From the cell containing the given text, extract its center point as [x, y] coordinate. 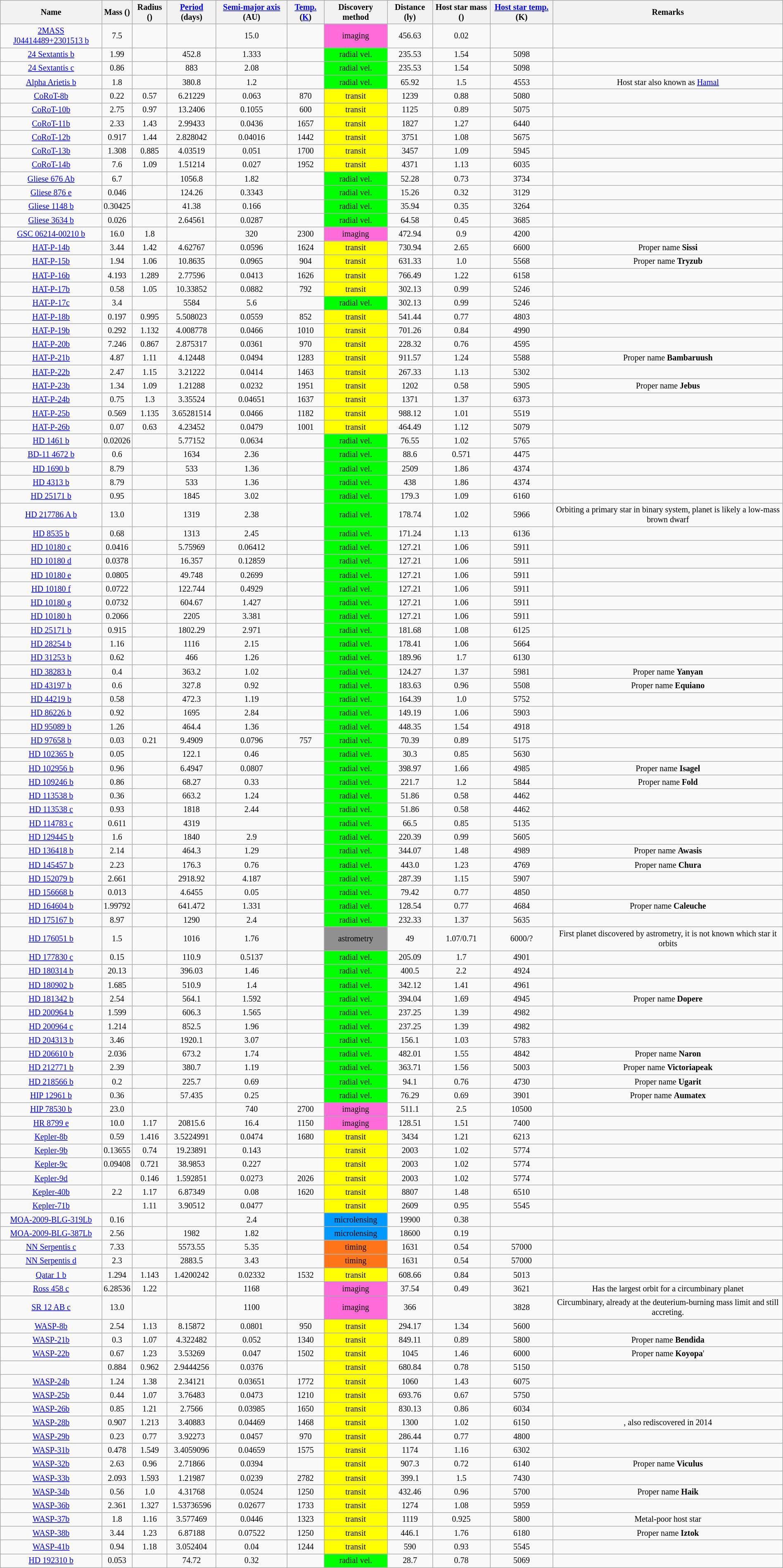
1319 [192, 515]
15.0 [252, 36]
5981 [522, 671]
320 [252, 234]
164.39 [410, 699]
1626 [306, 276]
0.0479 [252, 427]
4.87 [117, 358]
4.12448 [192, 358]
4319 [192, 823]
363.2 [192, 671]
2.971 [252, 630]
456.63 [410, 36]
1.289 [149, 276]
988.12 [410, 414]
0.0732 [117, 603]
5765 [522, 441]
178.41 [410, 644]
179.3 [410, 496]
10500 [522, 1109]
1.03 [461, 1040]
183.63 [410, 685]
HD 109246 b [51, 782]
5630 [522, 755]
641.472 [192, 907]
0.925 [461, 1519]
327.8 [192, 685]
3.4 [117, 303]
5635 [522, 920]
0.4 [117, 671]
7.5 [117, 36]
1202 [410, 386]
730.94 [410, 248]
Radius () [149, 12]
1.66 [461, 768]
Gliese 3634 b [51, 220]
Circumbinary, already at the deuterium-burning mass limit and still accreting. [668, 1307]
0.0378 [117, 561]
Proper name Chura [668, 865]
0.04 [252, 1547]
189.96 [410, 658]
0.013 [117, 893]
HD 10180 f [51, 589]
HIP 78530 b [51, 1109]
4985 [522, 768]
221.7 [410, 782]
911.57 [410, 358]
4.03519 [192, 151]
1818 [192, 810]
0.0376 [252, 1367]
0.027 [252, 165]
0.995 [149, 317]
907.3 [410, 1464]
0.907 [117, 1423]
Gliese 1148 b [51, 206]
5175 [522, 741]
2.38 [252, 515]
1.565 [252, 1013]
1.12 [461, 427]
HAT-P-22b [51, 372]
0.97 [149, 110]
0.0239 [252, 1478]
0.0477 [252, 1206]
HD 180902 b [51, 985]
3.43 [252, 1261]
Remarks [668, 12]
5844 [522, 782]
HD 152079 b [51, 879]
4.31768 [192, 1492]
WASP-41b [51, 1547]
HAT-P-21b [51, 358]
2.47 [117, 372]
HD 176051 b [51, 939]
400.5 [410, 971]
1772 [306, 1381]
0.07522 [252, 1533]
1274 [410, 1505]
1.42 [149, 248]
3129 [522, 192]
0.03651 [252, 1381]
3.4059096 [192, 1451]
870 [306, 96]
HD 217786 A b [51, 515]
HD 156668 b [51, 893]
1.135 [149, 414]
HAT-P-26b [51, 427]
1.01 [461, 414]
3.577469 [192, 1519]
464.3 [192, 851]
3.90512 [192, 1206]
0.02026 [117, 441]
0.063 [252, 96]
astrometry [356, 939]
2509 [410, 469]
0.25 [252, 1096]
1.38 [149, 1381]
4842 [522, 1054]
3457 [410, 151]
0.0634 [252, 441]
448.35 [410, 727]
GSC 06214-00210 b [51, 234]
0.721 [149, 1164]
2.63 [117, 1464]
HD 129445 b [51, 837]
3.07 [252, 1040]
1.308 [117, 151]
0.04651 [252, 400]
Proper name Bendida [668, 1340]
4850 [522, 893]
1982 [192, 1234]
1116 [192, 644]
Proper name Viculus [668, 1464]
6160 [522, 496]
4961 [522, 985]
0.4929 [252, 589]
Proper name Awasis [668, 851]
4200 [522, 234]
0.0446 [252, 1519]
6600 [522, 248]
1.21288 [192, 386]
Host star temp. (K) [522, 12]
0.2699 [252, 575]
2.64561 [192, 220]
15.26 [410, 192]
HD 95089 b [51, 727]
74.72 [192, 1561]
0.197 [117, 317]
2700 [306, 1109]
0.9 [461, 234]
0.611 [117, 823]
4.6455 [192, 893]
464.4 [192, 727]
2.15 [252, 644]
128.51 [410, 1123]
1056.8 [192, 179]
0.19 [461, 1234]
1.333 [252, 54]
0.72 [461, 1464]
64.58 [410, 220]
HD 200964 c [51, 1026]
1244 [306, 1547]
286.44 [410, 1437]
First planet discovered by astrometry, it is not known which star it orbits [668, 939]
0.09408 [117, 1164]
757 [306, 741]
6035 [522, 165]
510.9 [192, 985]
52.28 [410, 179]
Has the largest orbit for a circumbinary planet [668, 1289]
124.26 [192, 192]
1.685 [117, 985]
Proper name Koyopa' [668, 1354]
2026 [306, 1178]
472.94 [410, 234]
3685 [522, 220]
4924 [522, 971]
Host star mass () [461, 12]
1313 [192, 533]
HD 10180 c [51, 547]
3.052404 [192, 1547]
0.07 [117, 427]
2.99433 [192, 124]
0.59 [117, 1137]
WASP-8b [51, 1326]
65.92 [410, 83]
5135 [522, 823]
76.55 [410, 441]
740 [252, 1109]
19.23891 [192, 1151]
1.18 [149, 1547]
WASP-21b [51, 1340]
0.915 [117, 630]
HD 204313 b [51, 1040]
HD 31253 b [51, 658]
6150 [522, 1423]
HAT-P-25b [51, 414]
0.0805 [117, 575]
0.94 [117, 1547]
849.11 [410, 1340]
66.5 [410, 823]
HD 43197 b [51, 685]
CoRoT-10b [51, 110]
0.052 [252, 1340]
WASP-38b [51, 1533]
2.75 [117, 110]
394.04 [410, 999]
4595 [522, 344]
4684 [522, 907]
3.76483 [192, 1395]
HD 218566 b [51, 1082]
950 [306, 1326]
0.867 [149, 344]
600 [306, 110]
0.0559 [252, 317]
5.508023 [192, 317]
2.45 [252, 533]
79.42 [410, 893]
1371 [410, 400]
6510 [522, 1192]
5080 [522, 96]
122.1 [192, 755]
1.214 [117, 1026]
3.92273 [192, 1437]
WASP-36b [51, 1505]
1952 [306, 165]
2.661 [117, 879]
3434 [410, 1137]
606.3 [192, 1013]
2300 [306, 234]
693.76 [410, 1395]
1.3 [149, 400]
WASP-31b [51, 1451]
24 Sextantis c [51, 69]
0.33 [252, 782]
HAT-P-18b [51, 317]
4730 [522, 1082]
0.0473 [252, 1395]
38.9853 [192, 1164]
2.3 [117, 1261]
1119 [410, 1519]
0.0287 [252, 220]
HD 10180 e [51, 575]
0.2066 [117, 617]
0.0273 [252, 1178]
49 [410, 939]
2205 [192, 617]
452.8 [192, 54]
0.0394 [252, 1464]
1920.1 [192, 1040]
0.08 [252, 1192]
HD 113538 b [51, 796]
HD 10180 h [51, 617]
1.592 [252, 999]
WASP-37b [51, 1519]
Proper name Aumatex [668, 1096]
HD 97658 b [51, 741]
363.71 [410, 1068]
225.7 [192, 1082]
6000/? [522, 939]
5600 [522, 1326]
2918.92 [192, 879]
1045 [410, 1354]
4.62767 [192, 248]
WASP-33b [51, 1478]
23.0 [117, 1109]
0.0474 [252, 1137]
2.65 [461, 248]
19900 [410, 1220]
Temp. (K) [306, 12]
701.26 [410, 330]
0.917 [117, 137]
1.416 [149, 1137]
398.97 [410, 768]
Proper name Tryzub [668, 262]
1283 [306, 358]
0.0882 [252, 289]
HD 181342 b [51, 999]
HR 8799 e [51, 1123]
564.1 [192, 999]
Proper name Naron [668, 1054]
0.143 [252, 1151]
680.84 [410, 1367]
5508 [522, 685]
Orbiting a primary star in binary system, planet is likely a low-mass brown dwarf [668, 515]
2.23 [117, 865]
0.047 [252, 1354]
6.87188 [192, 1533]
16.0 [117, 234]
1468 [306, 1423]
1323 [306, 1519]
WASP-24b [51, 1381]
1502 [306, 1354]
7400 [522, 1123]
49.748 [192, 575]
344.07 [410, 851]
0.04016 [252, 137]
HD 10180 d [51, 561]
HD 136418 b [51, 851]
1637 [306, 400]
Period (days) [192, 12]
0.46 [252, 755]
1802.29 [192, 630]
1.44 [149, 137]
HAT-P-15b [51, 262]
2.39 [117, 1068]
5966 [522, 515]
7.33 [117, 1248]
5013 [522, 1275]
178.74 [410, 515]
2.361 [117, 1505]
1290 [192, 920]
24 Sextantis b [51, 54]
Mass () [117, 12]
0.56 [117, 1492]
904 [306, 262]
1001 [306, 427]
220.39 [410, 837]
6.28536 [117, 1289]
366 [410, 1307]
1.592851 [192, 1178]
590 [410, 1547]
WASP-29b [51, 1437]
HAT-P-23b [51, 386]
1.21987 [192, 1478]
1010 [306, 330]
663.2 [192, 796]
2.56 [117, 1234]
0.051 [252, 151]
Proper name Iztok [668, 1533]
4989 [522, 851]
0.227 [252, 1164]
1.6 [117, 837]
WASP-22b [51, 1354]
9.4909 [192, 741]
294.17 [410, 1326]
4.322482 [192, 1340]
1.143 [149, 1275]
1951 [306, 386]
WASP-25b [51, 1395]
3.02 [252, 496]
4371 [410, 165]
HAT-P-17b [51, 289]
232.33 [410, 920]
8.97 [117, 920]
380.7 [192, 1068]
0.962 [149, 1367]
0.23 [117, 1437]
852.5 [192, 1026]
6034 [522, 1409]
2.34121 [192, 1381]
4553 [522, 83]
3.35524 [192, 400]
Gliese 876 e [51, 192]
28.7 [410, 1561]
0.35 [461, 206]
0.15 [117, 958]
0.0413 [252, 276]
16.4 [252, 1123]
SR 12 AB c [51, 1307]
380.8 [192, 83]
20815.6 [192, 1123]
HD 1690 b [51, 469]
2782 [306, 1478]
BD-11 4672 b [51, 455]
WASP-28b [51, 1423]
HIP 12961 b [51, 1096]
0.0361 [252, 344]
HAT-P-20b [51, 344]
0.569 [117, 414]
MOA-2009-BLG-387Lb [51, 1234]
4.187 [252, 879]
3.21222 [192, 372]
0.0416 [117, 547]
HD 145457 b [51, 865]
3.381 [252, 617]
4945 [522, 999]
6130 [522, 658]
0.166 [252, 206]
37.54 [410, 1289]
HD 8535 b [51, 533]
5903 [522, 713]
Ross 458 c [51, 1289]
396.03 [192, 971]
4918 [522, 727]
1174 [410, 1451]
76.29 [410, 1096]
Proper name Dopere [668, 999]
5.6 [252, 303]
1695 [192, 713]
6.7 [117, 179]
5783 [522, 1040]
1.07/0.71 [461, 939]
41.38 [192, 206]
3.40883 [192, 1423]
464.49 [410, 427]
1060 [410, 1381]
0.49 [461, 1289]
Kepler-71b [51, 1206]
1.05 [149, 289]
CoRoT-8b [51, 96]
HD 1461 b [51, 441]
57.435 [192, 1096]
1100 [252, 1307]
0.04659 [252, 1451]
0.884 [117, 1367]
438 [410, 482]
1.99 [117, 54]
0.0965 [252, 262]
0.0801 [252, 1326]
2.7566 [192, 1409]
1.55 [461, 1054]
Kepler-8b [51, 1137]
0.44 [117, 1395]
0.046 [117, 192]
Proper name Jebus [668, 386]
6373 [522, 400]
1700 [306, 151]
0.73 [461, 179]
HD 4313 b [51, 482]
1575 [306, 1451]
HD 28254 b [51, 644]
5588 [522, 358]
766.49 [410, 276]
WASP-32b [51, 1464]
1.331 [252, 907]
Proper name Bambaruush [668, 358]
2.036 [117, 1054]
176.3 [192, 865]
2.093 [117, 1478]
1.599 [117, 1013]
0.0436 [252, 124]
4.23452 [192, 427]
HAT-P-16b [51, 276]
HD 113538 c [51, 810]
6.87349 [192, 1192]
1.94 [117, 262]
20.13 [117, 971]
6125 [522, 630]
0.2 [117, 1082]
5700 [522, 1492]
5675 [522, 137]
1.53736596 [192, 1505]
1827 [410, 124]
0.62 [117, 658]
5075 [522, 110]
1.74 [252, 1054]
446.1 [410, 1533]
2.9 [252, 837]
1.51 [461, 1123]
0.0596 [252, 248]
2MASS J04414489+2301513 b [51, 36]
2.33 [117, 124]
5584 [192, 303]
6440 [522, 124]
1532 [306, 1275]
Proper name Haik [668, 1492]
1.593 [149, 1478]
0.45 [461, 220]
Host star also known as Hamal [668, 83]
5750 [522, 1395]
1463 [306, 372]
181.68 [410, 630]
1.4 [252, 985]
Discovery method [356, 12]
0.02 [461, 36]
0.02332 [252, 1275]
2.71866 [192, 1464]
HAT-P-19b [51, 330]
5573.55 [192, 1248]
1.427 [252, 603]
6302 [522, 1451]
2883.5 [192, 1261]
1.4200242 [192, 1275]
HD 44219 b [51, 699]
Proper name Isagel [668, 768]
0.38 [461, 1220]
0.0524 [252, 1492]
0.0807 [252, 768]
1657 [306, 124]
124.27 [410, 671]
1300 [410, 1423]
7430 [522, 1478]
3.53269 [192, 1354]
0.0796 [252, 741]
5959 [522, 1505]
1650 [306, 1409]
2.9444256 [192, 1367]
1182 [306, 414]
5.77152 [192, 441]
1.41 [461, 985]
HD 114783 c [51, 823]
0.146 [149, 1178]
HD 175167 b [51, 920]
4800 [522, 1437]
4.008778 [192, 330]
1.213 [149, 1423]
0.03 [117, 741]
1.132 [149, 330]
6075 [522, 1381]
5.35 [252, 1248]
5519 [522, 414]
WASP-26b [51, 1409]
0.053 [117, 1561]
1168 [252, 1289]
0.0232 [252, 386]
604.67 [192, 603]
18600 [410, 1234]
0.30425 [117, 206]
342.12 [410, 985]
6.4947 [192, 768]
5150 [522, 1367]
3751 [410, 137]
1.69 [461, 999]
1845 [192, 496]
CoRoT-13b [51, 151]
Alpha Arietis b [51, 83]
CoRoT-11b [51, 124]
2.14 [117, 851]
1340 [306, 1340]
852 [306, 317]
0.57 [149, 96]
CoRoT-12b [51, 137]
0.04469 [252, 1423]
4901 [522, 958]
883 [192, 69]
1.27 [461, 124]
1.294 [117, 1275]
0.0457 [252, 1437]
1.96 [252, 1026]
HD 102365 b [51, 755]
0.0722 [117, 589]
Kepler-9b [51, 1151]
7.246 [117, 344]
5905 [522, 386]
Proper name Victoriapeak [668, 1068]
HAT-P-24b [51, 400]
0.63 [149, 427]
0.02677 [252, 1505]
0.885 [149, 151]
5568 [522, 262]
156.1 [410, 1040]
2609 [410, 1206]
HD 180314 b [51, 971]
0.13655 [117, 1151]
0.292 [117, 330]
0.06412 [252, 547]
3.5224991 [192, 1137]
3264 [522, 206]
2.08 [252, 69]
3734 [522, 179]
287.39 [410, 879]
631.33 [410, 262]
3621 [522, 1289]
1.51214 [192, 165]
HD 164604 b [51, 907]
HD 102956 b [51, 768]
HD 10180 g [51, 603]
472.3 [192, 699]
0.75 [117, 400]
HD 200964 b [51, 1013]
0.5137 [252, 958]
Proper name Yanyan [668, 671]
5079 [522, 427]
HD 38283 b [51, 671]
0.74 [149, 1151]
5003 [522, 1068]
1.99792 [117, 907]
0.3343 [252, 192]
4769 [522, 865]
673.2 [192, 1054]
8.15872 [192, 1326]
2.36 [252, 455]
10.8635 [192, 262]
1634 [192, 455]
1442 [306, 137]
CoRoT-14b [51, 165]
5907 [522, 879]
2.5 [461, 1109]
7.6 [117, 165]
0.571 [461, 455]
Distance (ly) [410, 12]
5752 [522, 699]
Proper name Ugarit [668, 1082]
NN Serpentis c [51, 1248]
Kepler-40b [51, 1192]
228.32 [410, 344]
Kepler-9d [51, 1178]
0.16 [117, 1220]
4803 [522, 317]
1624 [306, 248]
Qatar 1 b [51, 1275]
1.56 [461, 1068]
205.09 [410, 958]
10.33852 [192, 289]
, also rediscovered in 2014 [668, 1423]
6136 [522, 533]
Proper name Fold [668, 782]
Name [51, 12]
2.828042 [192, 137]
3.65281514 [192, 414]
WASP-34b [51, 1492]
HD 212771 b [51, 1068]
2.84 [252, 713]
Kepler-9c [51, 1164]
5302 [522, 372]
830.13 [410, 1409]
3.46 [117, 1040]
5069 [522, 1561]
399.1 [410, 1478]
HD 192310 b [51, 1561]
432.46 [410, 1492]
466 [192, 658]
171.24 [410, 533]
HAT-P-14b [51, 248]
608.66 [410, 1275]
3901 [522, 1096]
511.1 [410, 1109]
8807 [410, 1192]
149.19 [410, 713]
1210 [306, 1395]
1016 [192, 939]
541.44 [410, 317]
94.1 [410, 1082]
1840 [192, 837]
NN Serpentis d [51, 1261]
122.744 [192, 589]
HD 206610 b [51, 1054]
HD 86226 b [51, 713]
68.27 [192, 782]
HD 177830 c [51, 958]
443.0 [410, 865]
6213 [522, 1137]
128.54 [410, 907]
4.193 [117, 276]
Proper name Caleuche [668, 907]
30.3 [410, 755]
HAT-P-17c [51, 303]
4990 [522, 330]
16.357 [192, 561]
0.026 [117, 220]
0.1055 [252, 110]
792 [306, 289]
0.21 [149, 741]
6158 [522, 276]
0.12859 [252, 561]
0.0414 [252, 372]
1.29 [252, 851]
0.68 [117, 533]
5945 [522, 151]
1125 [410, 110]
110.9 [192, 958]
2.44 [252, 810]
1.549 [149, 1451]
10.0 [117, 1123]
2.875317 [192, 344]
3828 [522, 1307]
35.94 [410, 206]
13.2406 [192, 110]
MOA-2009-BLG-319Lb [51, 1220]
5.75969 [192, 547]
5605 [522, 837]
Proper name Equiano [668, 685]
1150 [306, 1123]
1.327 [149, 1505]
Semi-major axis (AU) [252, 12]
1733 [306, 1505]
0.22 [117, 96]
0.3 [117, 1340]
6000 [522, 1354]
1239 [410, 96]
Proper name Sissi [668, 248]
4475 [522, 455]
0.88 [461, 96]
Metal-poor host star [668, 1519]
70.39 [410, 741]
482.01 [410, 1054]
267.33 [410, 372]
0.0494 [252, 358]
6180 [522, 1533]
88.6 [410, 455]
Gliese 676 Ab [51, 179]
5664 [522, 644]
0.478 [117, 1451]
0.03985 [252, 1409]
6.21229 [192, 96]
2.77596 [192, 276]
6140 [522, 1464]
1680 [306, 1137]
1620 [306, 1192]
